Scan for the cell matching the given text and deliver its (x, y) coordinate at center. 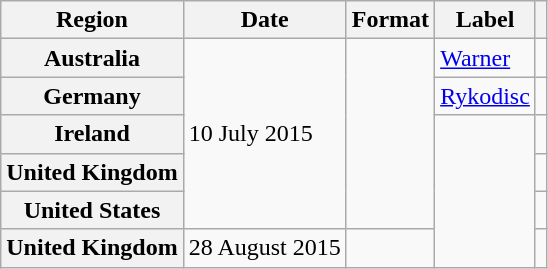
Germany (92, 96)
Rykodisc (486, 96)
Australia (92, 58)
United States (92, 210)
10 July 2015 (264, 134)
Format (390, 20)
Date (264, 20)
28 August 2015 (264, 248)
Ireland (92, 134)
Warner (486, 58)
Region (92, 20)
Label (486, 20)
